Detect which cell encompasses the target text, then output its (X, Y) center coordinate. 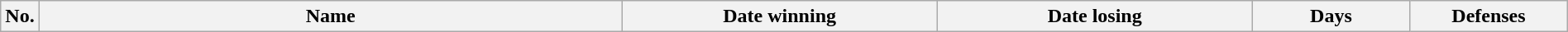
Date winning (779, 16)
No. (20, 16)
Days (1331, 16)
Defenses (1489, 16)
Date losing (1095, 16)
Name (331, 16)
